Identify which cell holds the provided text, then report its [X, Y] central coordinate. 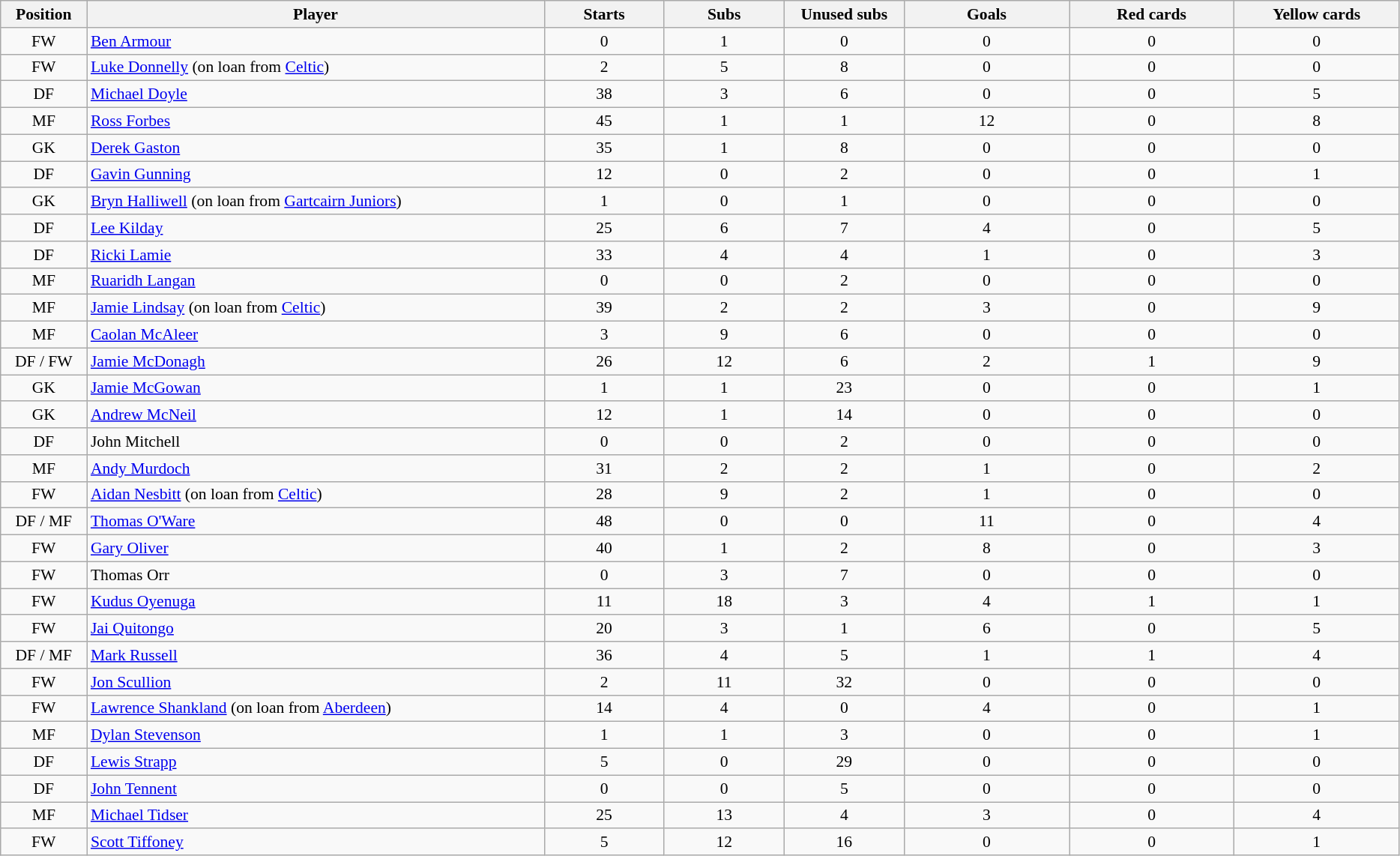
Andy Murdoch [316, 468]
John Tennent [316, 789]
33 [604, 255]
Thomas Orr [316, 575]
28 [604, 495]
38 [604, 94]
Andrew McNeil [316, 415]
Caolan McAleer [316, 335]
Starts [604, 14]
Gary Oliver [316, 549]
48 [604, 522]
Dylan Stevenson [316, 735]
Position [43, 14]
Gavin Gunning [316, 175]
36 [604, 655]
16 [844, 843]
Red cards [1151, 14]
13 [724, 816]
Yellow cards [1317, 14]
Jon Scullion [316, 682]
Kudus Oyenuga [316, 602]
DF / FW [43, 361]
26 [604, 361]
39 [604, 308]
Player [316, 14]
35 [604, 148]
Unused subs [844, 14]
Bryn Halliwell (on loan from Gartcairn Juniors) [316, 202]
45 [604, 121]
23 [844, 388]
Jai Quitongo [316, 629]
Lewis Strapp [316, 762]
Jamie Lindsay (on loan from Celtic) [316, 308]
Subs [724, 14]
Ben Armour [316, 41]
Mark Russell [316, 655]
Ruaridh Langan [316, 281]
18 [724, 602]
Derek Gaston [316, 148]
31 [604, 468]
40 [604, 549]
29 [844, 762]
Scott Tiffoney [316, 843]
Michael Doyle [316, 94]
Luke Donnelly (on loan from Celtic) [316, 67]
Lee Kilday [316, 228]
Ricki Lamie [316, 255]
Thomas O'Ware [316, 522]
20 [604, 629]
Jamie McGowan [316, 388]
Jamie McDonagh [316, 361]
Lawrence Shankland (on loan from Aberdeen) [316, 708]
John Mitchell [316, 441]
32 [844, 682]
Aidan Nesbitt (on loan from Celtic) [316, 495]
Goals [986, 14]
Ross Forbes [316, 121]
Michael Tidser [316, 816]
